Locate the cell with the specified text and output its [x, y] center coordinate. 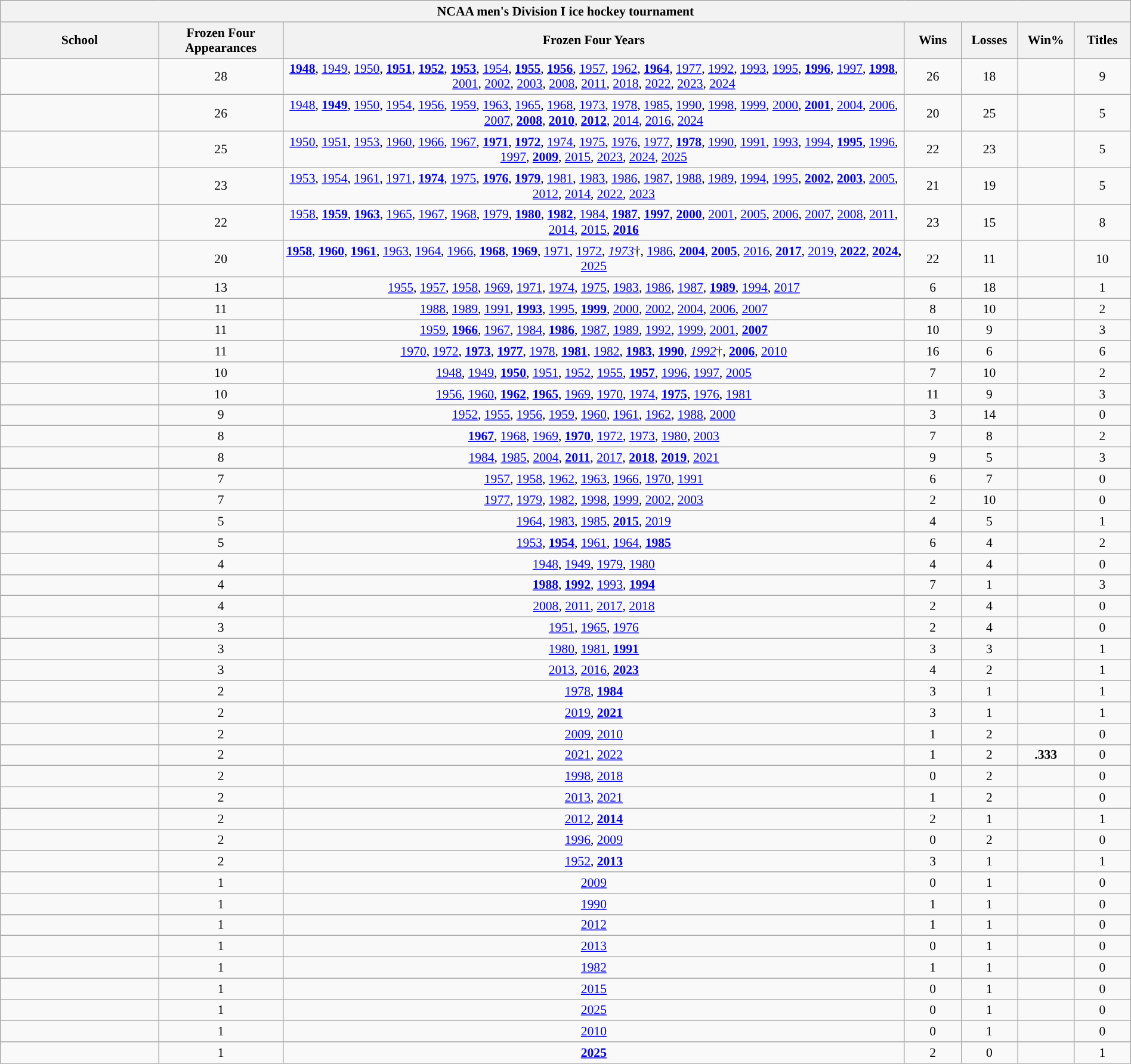
1952, 1955, 1956, 1959, 1960, 1961, 1962, 1988, 2000 [594, 415]
2021, 2022 [594, 755]
14 [989, 415]
2013, 2021 [594, 798]
School [80, 41]
Losses [989, 41]
1967, 1968, 1969, 1970, 1972, 1973, 1980, 2003 [594, 437]
2012, 2014 [594, 819]
1959, 1966, 1967, 1984, 1986, 1987, 1989, 1992, 1999, 2001, 2007 [594, 330]
Wins [933, 41]
Frozen Four Years [594, 41]
2013, 2016, 2023 [594, 670]
13 [221, 288]
2009, 2010 [594, 734]
2009 [594, 883]
1952, 2013 [594, 862]
19 [989, 186]
1950, 1951, 1953, 1960, 1966, 1967, 1971, 1972, 1974, 1975, 1976, 1977, 1978, 1990, 1991, 1993, 1994, 1995, 1996, 1997, 2009, 2015, 2023, 2024, 2025 [594, 149]
NCAA men's Division I ice hockey tournament [565, 11]
1978, 1984 [594, 692]
16 [933, 352]
Titles [1102, 41]
15 [989, 222]
2013 [594, 947]
2008, 2011, 2017, 2018 [594, 607]
28 [221, 76]
1948, 1949, 1950, 1951, 1952, 1955, 1957, 1996, 1997, 2005 [594, 373]
.333 [1046, 755]
1953, 1954, 1961, 1971, 1974, 1975, 1976, 1979, 1981, 1983, 1986, 1987, 1988, 1989, 1994, 1995, 2002, 2003, 2005, 2012, 2014, 2022, 2023 [594, 186]
1953, 1954, 1961, 1964, 1985 [594, 543]
1948, 1949, 1979, 1980 [594, 564]
1964, 1983, 1985, 2015, 2019 [594, 522]
2015 [594, 989]
1984, 1985, 2004, 2011, 2017, 2018, 2019, 2021 [594, 458]
1977, 1979, 1982, 1998, 1999, 2002, 2003 [594, 500]
1957, 1958, 1962, 1963, 1966, 1970, 1991 [594, 479]
2012 [594, 925]
1980, 1981, 1991 [594, 649]
1990 [594, 904]
Win% [1046, 41]
1956, 1960, 1962, 1965, 1969, 1970, 1974, 1975, 1976, 1981 [594, 394]
1998, 2018 [594, 777]
1951, 1965, 1976 [594, 628]
1996, 2009 [594, 840]
2010 [594, 1032]
1958, 1960, 1961, 1963, 1964, 1966, 1968, 1969, 1971, 1972, 1973†, 1986, 2004, 2005, 2016, 2017, 2019, 2022, 2024, 2025 [594, 259]
Frozen Four Appearances [221, 41]
1988, 1992, 1993, 1994 [594, 585]
21 [933, 186]
1970, 1972, 1973, 1977, 1978, 1981, 1982, 1983, 1990, 1992†, 2006, 2010 [594, 352]
1988, 1989, 1991, 1993, 1995, 1999, 2000, 2002, 2004, 2006, 2007 [594, 309]
1955, 1957, 1958, 1969, 1971, 1974, 1975, 1983, 1986, 1987, 1989, 1994, 2017 [594, 288]
1982 [594, 968]
2019, 2021 [594, 713]
1958, 1959, 1963, 1965, 1967, 1968, 1979, 1980, 1982, 1984, 1987, 1997, 2000, 2001, 2005, 2006, 2007, 2008, 2011, 2014, 2015, 2016 [594, 222]
